Return the (X, Y) coordinate for the center point of the cell that contains the specified text.  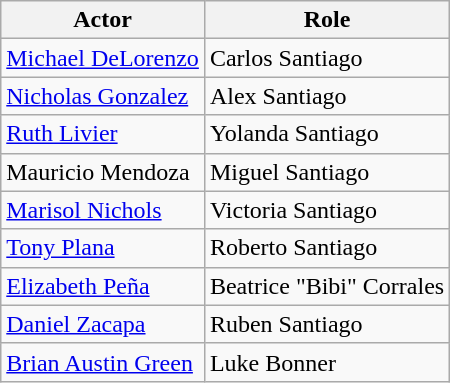
Mauricio Mendoza (103, 172)
Brian Austin Green (103, 362)
Marisol Nichols (103, 210)
Ruben Santiago (326, 324)
Role (326, 20)
Roberto Santiago (326, 248)
Luke Bonner (326, 362)
Yolanda Santiago (326, 134)
Elizabeth Peña (103, 286)
Daniel Zacapa (103, 324)
Tony Plana (103, 248)
Beatrice "Bibi" Corrales (326, 286)
Actor (103, 20)
Ruth Livier (103, 134)
Michael DeLorenzo (103, 58)
Victoria Santiago (326, 210)
Carlos Santiago (326, 58)
Alex Santiago (326, 96)
Miguel Santiago (326, 172)
Nicholas Gonzalez (103, 96)
